Output the [x, y] coordinate of the center of the cell containing the given text.  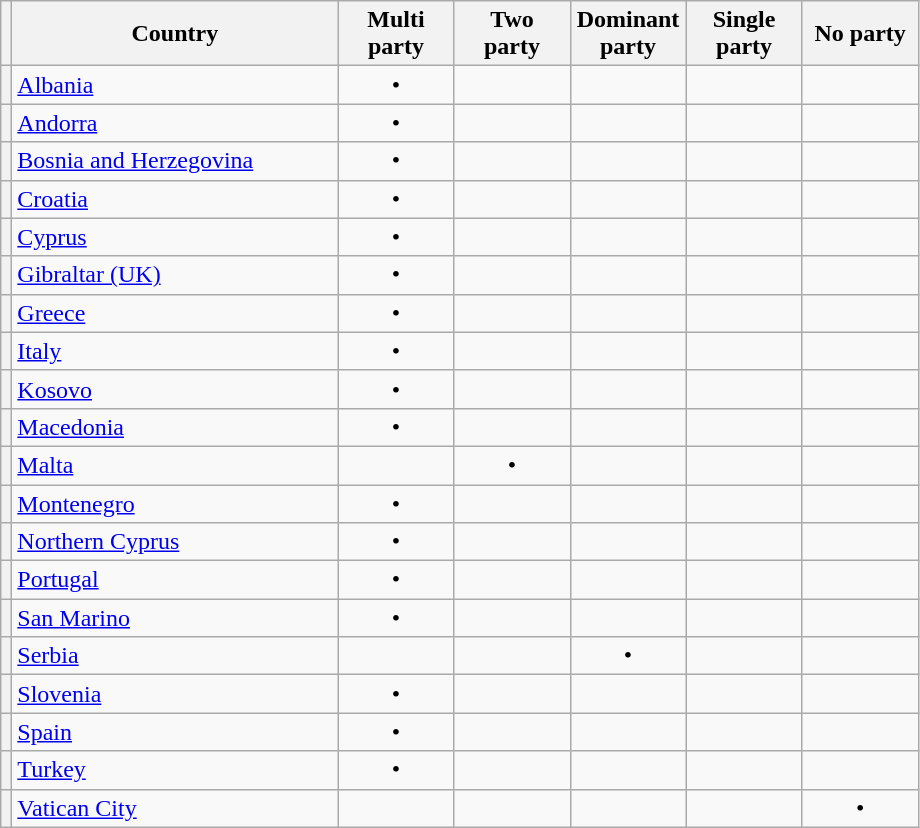
Kosovo [175, 389]
Gibraltar (UK) [175, 275]
Croatia [175, 199]
No party [860, 34]
San Marino [175, 618]
Two party [512, 34]
Single party [744, 34]
Turkey [175, 770]
Macedonia [175, 427]
Spain [175, 732]
Country [175, 34]
Albania [175, 85]
Vatican City [175, 808]
Serbia [175, 656]
Montenegro [175, 503]
Andorra [175, 123]
Portugal [175, 580]
Malta [175, 465]
Cyprus [175, 237]
Slovenia [175, 694]
Greece [175, 313]
Multi party [396, 34]
Bosnia and Herzegovina [175, 161]
Dominant party [628, 34]
Northern Cyprus [175, 542]
Italy [175, 351]
